For the text-containing cell, return its midpoint in [X, Y] coordinate format. 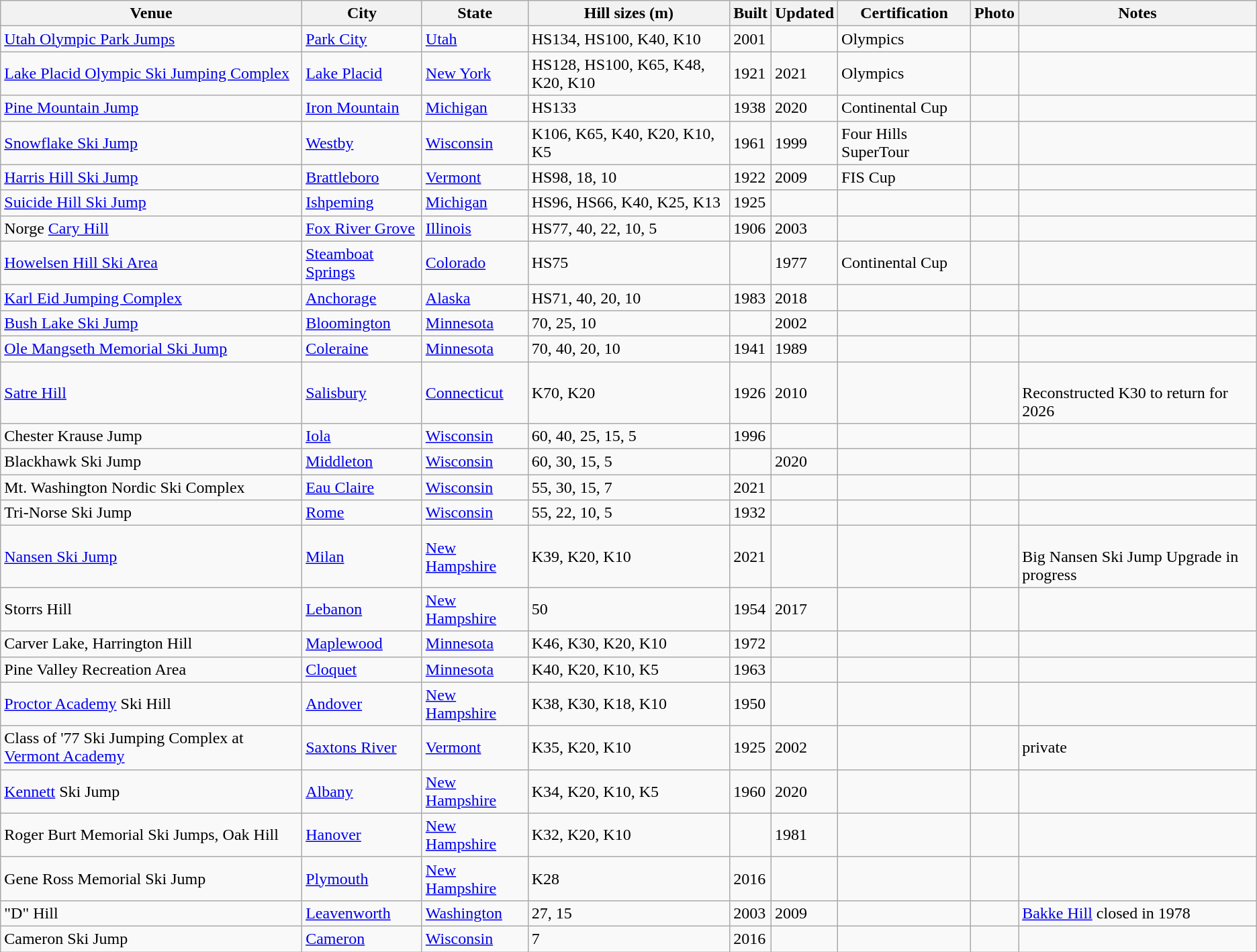
Saxtons River [363, 748]
Carver Lake, Harrington Hill [152, 644]
HS134, HS100, K40, K10 [628, 39]
HS75 [628, 263]
55, 22, 10, 5 [628, 513]
1906 [751, 228]
Plymouth [363, 878]
Mt. Washington Nordic Ski Complex [152, 487]
Notes [1137, 13]
60, 30, 15, 5 [628, 462]
Nansen Ski Jump [152, 557]
Ishpeming [363, 203]
1961 [751, 142]
2017 [804, 610]
1926 [751, 392]
Roger Burt Memorial Ski Jumps, Oak Hill [152, 835]
K70, K20 [628, 392]
1972 [751, 644]
K28 [628, 878]
Tri-Norse Ski Jump [152, 513]
Albany [363, 791]
Coleraine [363, 348]
K40, K20, K10, K5 [628, 669]
Reconstructed K30 to return for 2026 [1137, 392]
Utah [475, 39]
1938 [751, 108]
Rome [363, 513]
Anchorage [363, 297]
Westby [363, 142]
Lebanon [363, 610]
1954 [751, 610]
1960 [751, 791]
Hanover [363, 835]
Howelsen Hill Ski Area [152, 263]
1999 [804, 142]
Cameron [363, 939]
Bush Lake Ski Jump [152, 323]
HS133 [628, 108]
Satre Hill [152, 392]
HS71, 40, 20, 10 [628, 297]
2001 [751, 39]
K35, K20, K10 [628, 748]
Fox River Grove [363, 228]
Brattleboro [363, 177]
Milan [363, 557]
HS96, HS66, K40, K25, K13 [628, 203]
Chester Krause Jump [152, 436]
Andover [363, 704]
2010 [804, 392]
Big Nansen Ski Jump Upgrade in progress [1137, 557]
Ole Mangseth Memorial Ski Jump [152, 348]
Salisbury [363, 392]
Washington [475, 913]
HS98, 18, 10 [628, 177]
Alaska [475, 297]
K34, K20, K10, K5 [628, 791]
2018 [804, 297]
1989 [804, 348]
Norge Cary Hill [152, 228]
Lake Placid [363, 74]
1950 [751, 704]
Leavenworth [363, 913]
Illinois [475, 228]
Photo [995, 13]
Cloquet [363, 669]
FIS Cup [904, 177]
70, 25, 10 [628, 323]
Iron Mountain [363, 108]
1922 [751, 177]
City [363, 13]
Pine Valley Recreation Area [152, 669]
Karl Eid Jumping Complex [152, 297]
Connecticut [475, 392]
Middleton [363, 462]
Proctor Academy Ski Hill [152, 704]
Maplewood [363, 644]
Built [751, 13]
K32, K20, K10 [628, 835]
Iola [363, 436]
60, 40, 25, 15, 5 [628, 436]
Utah Olympic Park Jumps [152, 39]
Colorado [475, 263]
Eau Claire [363, 487]
55, 30, 15, 7 [628, 487]
1932 [751, 513]
1983 [751, 297]
"D" Hill [152, 913]
Harris Hill Ski Jump [152, 177]
70, 40, 20, 10 [628, 348]
1996 [751, 436]
Bloomington [363, 323]
50 [628, 610]
private [1137, 748]
Lake Placid Olympic Ski Jumping Complex [152, 74]
HS128, HS100, K65, K48, K20, K10 [628, 74]
Cameron Ski Jump [152, 939]
New York [475, 74]
Blackhawk Ski Jump [152, 462]
HS77, 40, 22, 10, 5 [628, 228]
7 [628, 939]
1941 [751, 348]
1921 [751, 74]
1981 [804, 835]
Kennett Ski Jump [152, 791]
K106, K65, K40, K20, K10, K5 [628, 142]
Four Hills SuperTour [904, 142]
K46, K30, K20, K10 [628, 644]
K38, K30, K18, K10 [628, 704]
Venue [152, 13]
Pine Mountain Jump [152, 108]
K39, K20, K10 [628, 557]
Snowflake Ski Jump [152, 142]
1977 [804, 263]
Bakke Hill closed in 1978 [1137, 913]
27, 15 [628, 913]
Certification [904, 13]
Park City [363, 39]
Updated [804, 13]
Suicide Hill Ski Jump [152, 203]
Steamboat Springs [363, 263]
State [475, 13]
Storrs Hill [152, 610]
1963 [751, 669]
Gene Ross Memorial Ski Jump [152, 878]
Hill sizes (m) [628, 13]
Class of '77 Ski Jumping Complex at Vermont Academy [152, 748]
